Pinpoint the cell where the given text exists, returning its [X, Y] midpoint coordinate. 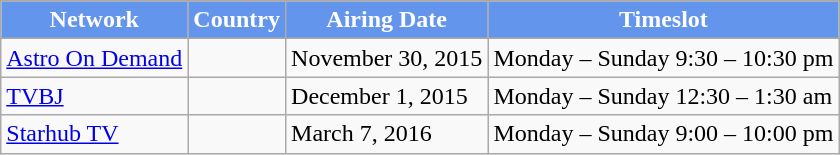
November 30, 2015 [387, 58]
Monday – Sunday 9:30 – 10:30 pm [664, 58]
Monday – Sunday 12:30 – 1:30 am [664, 96]
Airing Date [387, 20]
Astro On Demand [94, 58]
Network [94, 20]
Starhub TV [94, 134]
March 7, 2016 [387, 134]
TVBJ [94, 96]
Timeslot [664, 20]
Country [237, 20]
Monday – Sunday 9:00 – 10:00 pm [664, 134]
December 1, 2015 [387, 96]
